Search for the cell housing the specified text and yield its (X, Y) center coordinate. 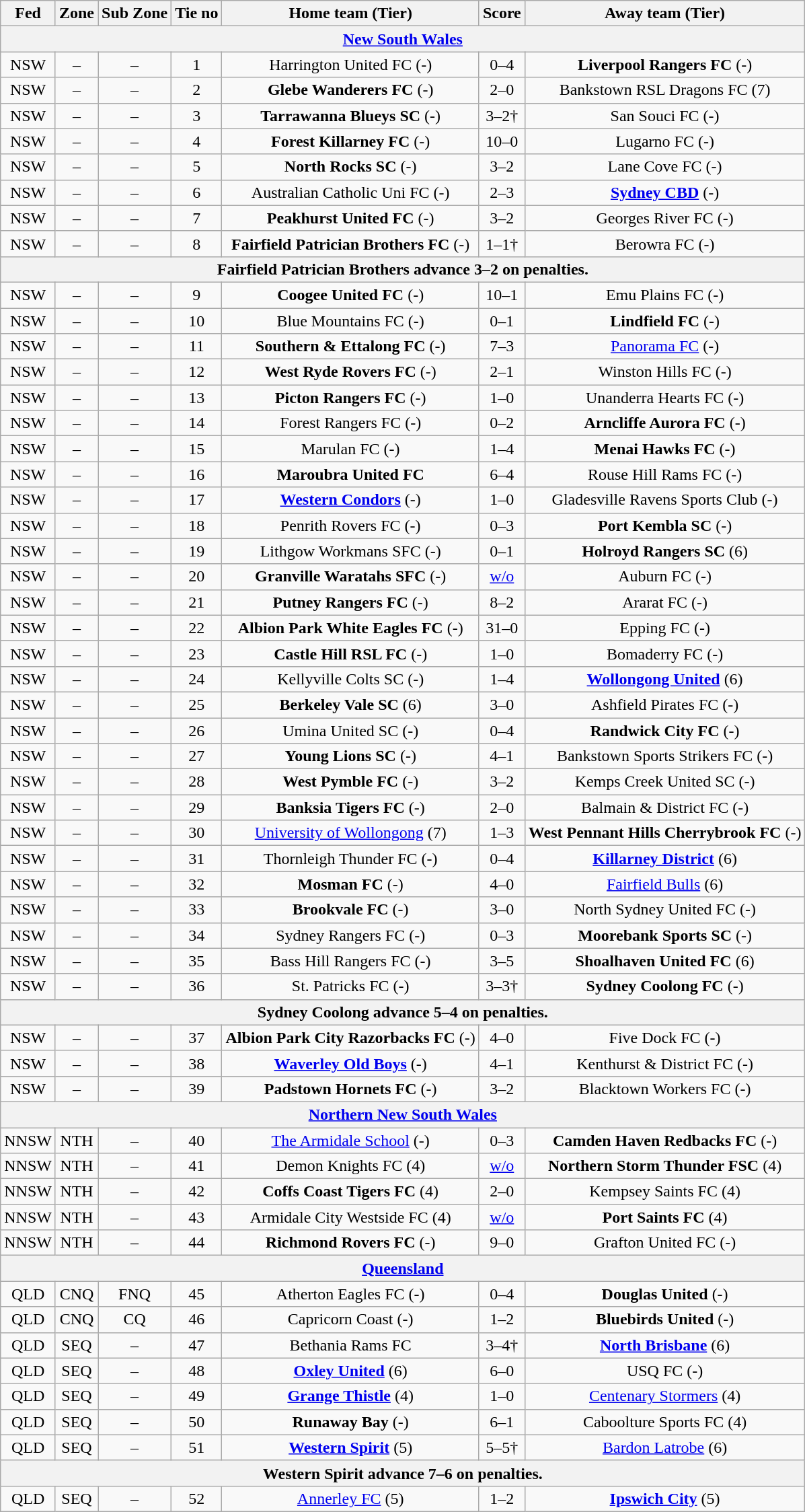
3–4† (502, 1345)
Killarney District (6) (664, 859)
Ipswich City (5) (664, 1499)
15 (196, 449)
Shoalhaven United FC (6) (664, 961)
50 (196, 1422)
52 (196, 1499)
17 (196, 500)
Douglas United (-) (664, 1294)
Bankstown Sports Strikers FC (-) (664, 756)
Five Dock FC (-) (664, 1038)
Sydney Coolong advance 5–4 on penalties. (403, 1012)
Young Lions SC (-) (350, 756)
1 (196, 65)
Western Condors (-) (350, 500)
9 (196, 295)
31–0 (502, 628)
51 (196, 1447)
Lindfield FC (-) (664, 321)
10 (196, 321)
38 (196, 1063)
Coogee United FC (-) (350, 295)
Ararat FC (-) (664, 602)
26 (196, 730)
Kemps Creek United SC (-) (664, 782)
46 (196, 1320)
Sydney Rangers FC (-) (350, 935)
Kenthurst & District FC (-) (664, 1063)
Bethania Rams FC (350, 1345)
Bass Hill Rangers FC (-) (350, 961)
Queensland (403, 1268)
Away team (Tier) (664, 13)
Castle Hill RSL FC (-) (350, 653)
27 (196, 756)
Holroyd Rangers SC (6) (664, 551)
Armidale City Westside FC (4) (350, 1217)
45 (196, 1294)
7 (196, 218)
Waverley Old Boys (-) (350, 1063)
2–3 (502, 192)
Northern Storm Thunder FSC (4) (664, 1166)
36 (196, 986)
6–1 (502, 1422)
Epping FC (-) (664, 628)
43 (196, 1217)
Score (502, 13)
Umina United SC (-) (350, 730)
New South Wales (403, 39)
Mosman FC (-) (350, 884)
Capricorn Coast (-) (350, 1320)
Albion Park City Razorbacks FC (-) (350, 1038)
Home team (Tier) (350, 13)
Balmain & District FC (-) (664, 807)
29 (196, 807)
11 (196, 347)
Granville Waratahs SFC (-) (350, 577)
Lugarno FC (-) (664, 141)
Albion Park White Eagles FC (-) (350, 628)
24 (196, 679)
16 (196, 474)
Southern & Ettalong FC (-) (350, 347)
Tarrawanna Blueys SC (-) (350, 116)
37 (196, 1038)
Moorebank Sports SC (-) (664, 935)
Western Spirit advance 7–6 on penalties. (403, 1473)
39 (196, 1089)
6–0 (502, 1371)
18 (196, 526)
Runaway Bay (-) (350, 1422)
Menai Hawks FC (-) (664, 449)
30 (196, 833)
Brookvale FC (-) (350, 910)
Blacktown Workers FC (-) (664, 1089)
Lithgow Workmans SFC (-) (350, 551)
19 (196, 551)
Winston Hills FC (-) (664, 372)
Banksia Tigers FC (-) (350, 807)
CQ (135, 1320)
Fairfield Bulls (6) (664, 884)
49 (196, 1396)
9–0 (502, 1243)
41 (196, 1166)
Bluebirds United (-) (664, 1320)
3 (196, 116)
2–1 (502, 372)
USQ FC (-) (664, 1371)
Arncliffe Aurora FC (-) (664, 423)
0–2 (502, 423)
Camden Haven Redbacks FC (-) (664, 1141)
Wollongong United (6) (664, 679)
Picton Rangers FC (-) (350, 398)
Glebe Wanderers FC (-) (350, 90)
13 (196, 398)
Berkeley Vale SC (6) (350, 705)
FNQ (135, 1294)
Oxley United (6) (350, 1371)
Coffs Coast Tigers FC (4) (350, 1192)
10–1 (502, 295)
Sub Zone (135, 13)
Georges River FC (-) (664, 218)
Demon Knights FC (4) (350, 1166)
Rouse Hill Rams FC (-) (664, 474)
1–1† (502, 244)
Atherton Eagles FC (-) (350, 1294)
Caboolture Sports FC (4) (664, 1422)
47 (196, 1345)
3–2† (502, 116)
8 (196, 244)
Unanderra Hearts FC (-) (664, 398)
Grafton United FC (-) (664, 1243)
Putney Rangers FC (-) (350, 602)
33 (196, 910)
Annerley FC (5) (350, 1499)
25 (196, 705)
28 (196, 782)
North Sydney United FC (-) (664, 910)
Northern New South Wales (403, 1114)
Kellyville Colts SC (-) (350, 679)
Padstown Hornets FC (-) (350, 1089)
5 (196, 167)
Fairfield Patrician Brothers advance 3–2 on penalties. (403, 269)
Lane Cove FC (-) (664, 167)
University of Wollongong (7) (350, 833)
Fed (28, 13)
Australian Catholic Uni FC (-) (350, 192)
Ashfield Pirates FC (-) (664, 705)
Panorama FC (-) (664, 347)
Sydney Coolong FC (-) (664, 986)
Thornleigh Thunder FC (-) (350, 859)
North Rocks SC (-) (350, 167)
3–5 (502, 961)
5–5† (502, 1447)
West Ryde Rovers FC (-) (350, 372)
2 (196, 90)
12 (196, 372)
22 (196, 628)
7–3 (502, 347)
31 (196, 859)
42 (196, 1192)
Bankstown RSL Dragons FC (7) (664, 90)
Bomaderry FC (-) (664, 653)
Randwick City FC (-) (664, 730)
Penrith Rovers FC (-) (350, 526)
Harrington United FC (-) (350, 65)
St. Patricks FC (-) (350, 986)
Grange Thistle (4) (350, 1396)
48 (196, 1371)
32 (196, 884)
Richmond Rovers FC (-) (350, 1243)
West Pymble FC (-) (350, 782)
Berowra FC (-) (664, 244)
35 (196, 961)
San Souci FC (-) (664, 116)
10–0 (502, 141)
North Brisbane (6) (664, 1345)
Emu Plains FC (-) (664, 295)
Port Kembla SC (-) (664, 526)
Kempsey Saints FC (4) (664, 1192)
Zone (77, 13)
21 (196, 602)
1–3 (502, 833)
Liverpool Rangers FC (-) (664, 65)
Marulan FC (-) (350, 449)
3–3† (502, 986)
6–4 (502, 474)
Tie no (196, 13)
8–2 (502, 602)
Forest Killarney FC (-) (350, 141)
Sydney CBD (-) (664, 192)
Port Saints FC (4) (664, 1217)
Bardon Latrobe (6) (664, 1447)
Western Spirit (5) (350, 1447)
Forest Rangers FC (-) (350, 423)
14 (196, 423)
34 (196, 935)
Peakhurst United FC (-) (350, 218)
West Pennant Hills Cherrybrook FC (-) (664, 833)
4 (196, 141)
6 (196, 192)
Auburn FC (-) (664, 577)
The Armidale School (-) (350, 1141)
Gladesville Ravens Sports Club (-) (664, 500)
Blue Mountains FC (-) (350, 321)
23 (196, 653)
20 (196, 577)
Maroubra United FC (350, 474)
44 (196, 1243)
Fairfield Patrician Brothers FC (-) (350, 244)
Centenary Stormers (4) (664, 1396)
40 (196, 1141)
